Extract the (x, y) coordinate from the center of the cell holding the provided text.  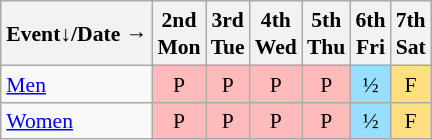
Women (76, 120)
2ndMon (178, 33)
Men (76, 84)
3rdTue (228, 33)
6thFri (370, 33)
Event↓/Date → (76, 33)
4thWed (276, 33)
5thThu (326, 33)
7thSat (411, 33)
